For the text-containing cell, return its midpoint in [x, y] coordinate format. 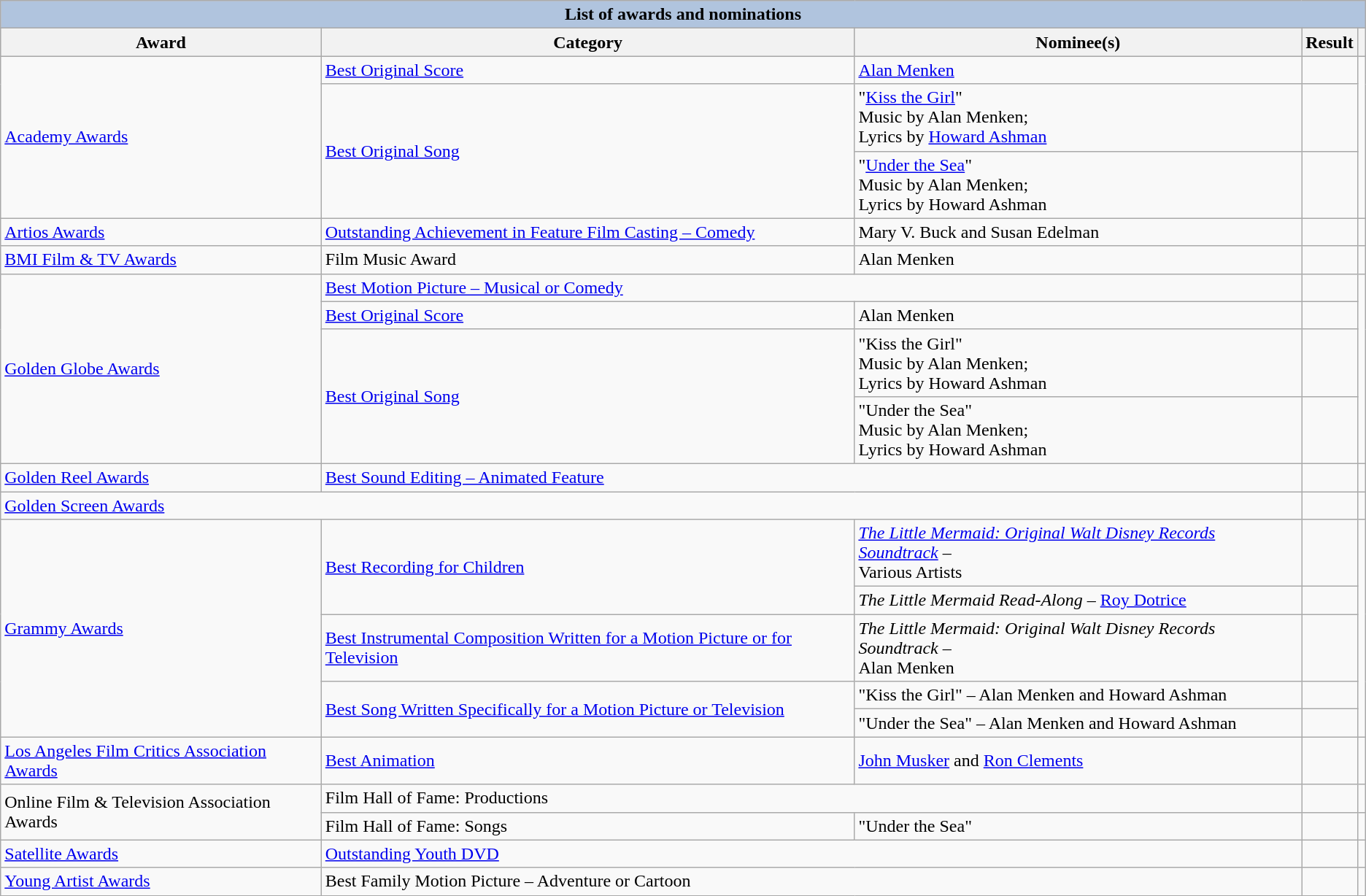
Academy Awards [161, 137]
Grammy Awards [161, 628]
The Little Mermaid Read-Along – Roy Dotrice [1078, 600]
Young Artist Awards [161, 881]
BMI Film & TV Awards [161, 260]
List of awards and nominations [683, 15]
"Under the Sea" – Alan Menken and Howard Ashman [1078, 723]
Online Film & Television Association Awards [161, 812]
Best Song Written Specifically for a Motion Picture or Television [588, 709]
Artios Awards [161, 232]
Outstanding Achievement in Feature Film Casting – Comedy [588, 232]
Best Animation [588, 760]
Film Music Award [588, 260]
Best Family Motion Picture – Adventure or Cartoon [811, 881]
Film Hall of Fame: Productions [811, 798]
Best Instrumental Composition Written for a Motion Picture or for Television [588, 648]
"Kiss the Girl" – Alan Menken and Howard Ashman [1078, 695]
Golden Globe Awards [161, 368]
Golden Reel Awards [161, 477]
Satellite Awards [161, 854]
The Little Mermaid: Original Walt Disney Records Soundtrack – Alan Menken [1078, 648]
Best Recording for Children [588, 567]
Golden Screen Awards [651, 506]
"Under the Sea" [1078, 826]
Nominee(s) [1078, 42]
Best Sound Editing – Animated Feature [811, 477]
Category [588, 42]
The Little Mermaid: Original Walt Disney Records Soundtrack – Various Artists [1078, 553]
Best Motion Picture – Musical or Comedy [811, 287]
John Musker and Ron Clements [1078, 760]
Outstanding Youth DVD [811, 854]
Mary V. Buck and Susan Edelman [1078, 232]
Result [1330, 42]
Film Hall of Fame: Songs [588, 826]
Award [161, 42]
Los Angeles Film Critics Association Awards [161, 760]
